Provide the [X, Y] coordinate of the cell's center where the given text is located.  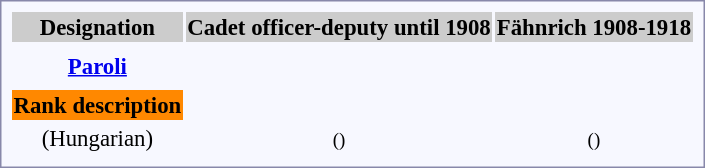
Fähnrich 1908-1918 [594, 27]
(Hungarian) [98, 138]
Paroli [98, 66]
Cadet officer-deputy until 1908 [340, 27]
Rank description [98, 105]
Designation [98, 27]
